Output the [X, Y] coordinate of the center of the cell containing the given text.  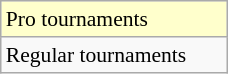
Regular tournaments [114, 55]
Pro tournaments [114, 19]
